Locate the cell with the specified text and output its [X, Y] center coordinate. 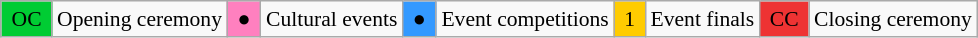
Event competitions [524, 19]
1 [630, 19]
Cultural events [332, 19]
OC [26, 19]
Event finals [702, 19]
Closing ceremony [893, 19]
Opening ceremony [140, 19]
CC [784, 19]
